Identify which cell holds the provided text, then report its (X, Y) central coordinate. 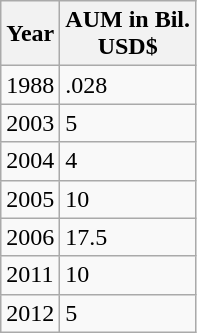
2012 (30, 313)
2005 (30, 199)
2011 (30, 275)
2004 (30, 161)
2003 (30, 123)
4 (128, 161)
AUM in Bil.USD$ (128, 34)
2006 (30, 237)
Year (30, 34)
17.5 (128, 237)
1988 (30, 85)
.028 (128, 85)
